Search for the cell housing the specified text and yield its [x, y] center coordinate. 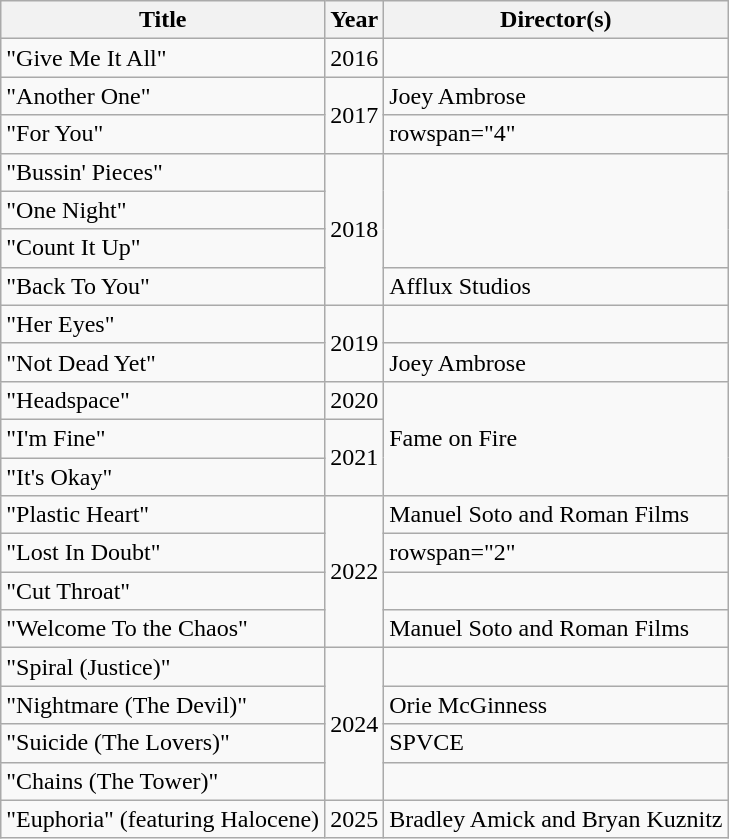
SPVCE [556, 743]
"Suicide (The Lovers)" [163, 743]
2016 [354, 58]
"Back To You" [163, 286]
2021 [354, 457]
2022 [354, 572]
Director(s) [556, 20]
"Bussin' Pieces" [163, 172]
Title [163, 20]
2018 [354, 229]
"One Night" [163, 210]
"Nightmare (The Devil)" [163, 705]
Bradley Amick and Bryan Kuznitz [556, 819]
rowspan="2" [556, 553]
Afflux Studios [556, 286]
"Lost In Doubt" [163, 553]
2025 [354, 819]
"For You" [163, 134]
"Count It Up" [163, 248]
"I'm Fine" [163, 438]
2017 [354, 115]
"Give Me It All" [163, 58]
"Welcome To the Chaos" [163, 629]
"Cut Throat" [163, 591]
"Headspace" [163, 400]
Year [354, 20]
"Another One" [163, 96]
Fame on Fire [556, 438]
"Spiral (Justice)" [163, 667]
"Plastic Heart" [163, 515]
rowspan="4" [556, 134]
2020 [354, 400]
2019 [354, 343]
"Euphoria" (featuring Halocene) [163, 819]
"Not Dead Yet" [163, 362]
"Her Eyes" [163, 324]
"It's Okay" [163, 477]
2024 [354, 724]
Orie McGinness [556, 705]
"Chains (The Tower)" [163, 781]
